Detect which cell encompasses the target text, then output its (X, Y) center coordinate. 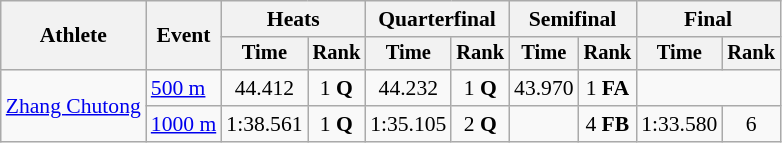
44.412 (264, 88)
Heats (293, 19)
1:33.580 (679, 124)
Quarterfinal (437, 19)
6 (751, 124)
1:38.561 (264, 124)
Athlete (74, 36)
Semifinal (572, 19)
2 Q (480, 124)
500 m (184, 88)
44.232 (408, 88)
1 FA (608, 88)
1000 m (184, 124)
Final (708, 19)
Event (184, 36)
Zhang Chutong (74, 106)
1:35.105 (408, 124)
43.970 (544, 88)
4 FB (608, 124)
